Search for the cell housing the specified text and yield its [X, Y] center coordinate. 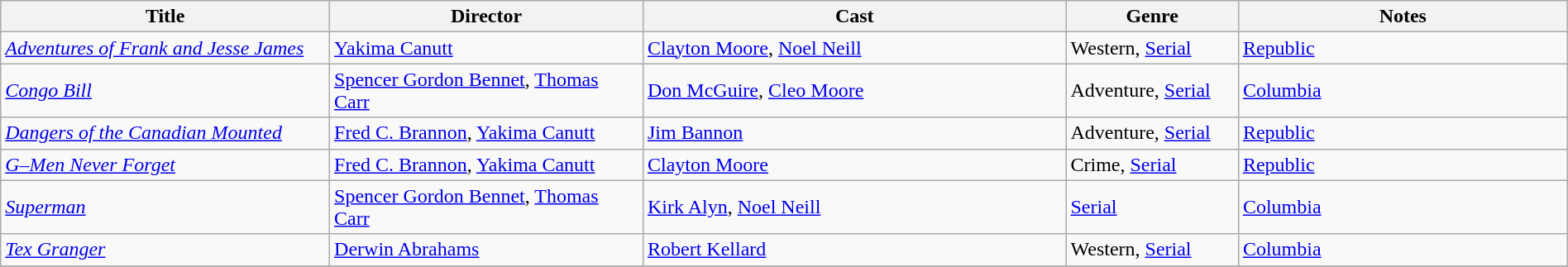
Adventures of Frank and Jesse James [165, 48]
Tex Granger [165, 250]
Notes [1403, 17]
Serial [1152, 207]
Jim Bannon [854, 133]
Robert Kellard [854, 250]
Derwin Abrahams [486, 250]
Dangers of the Canadian Mounted [165, 133]
Yakima Canutt [486, 48]
Crime, Serial [1152, 164]
Don McGuire, Cleo Moore [854, 91]
Cast [854, 17]
Kirk Alyn, Noel Neill [854, 207]
Title [165, 17]
G–Men Never Forget [165, 164]
Superman [165, 207]
Clayton Moore, Noel Neill [854, 48]
Congo Bill [165, 91]
Director [486, 17]
Genre [1152, 17]
Clayton Moore [854, 164]
